Provide the [x, y] coordinate of the cell's center where the given text is located.  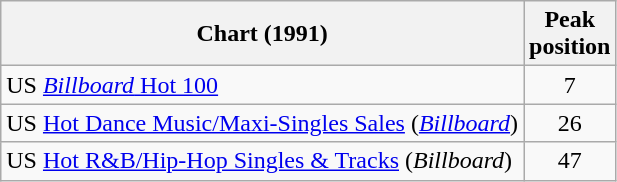
Chart (1991) [262, 34]
US Hot R&B/Hip-Hop Singles & Tracks (Billboard) [262, 161]
7 [570, 85]
US Billboard Hot 100 [262, 85]
Peakposition [570, 34]
47 [570, 161]
26 [570, 123]
US Hot Dance Music/Maxi-Singles Sales (Billboard) [262, 123]
